Pinpoint the cell where the given text exists, returning its [X, Y] midpoint coordinate. 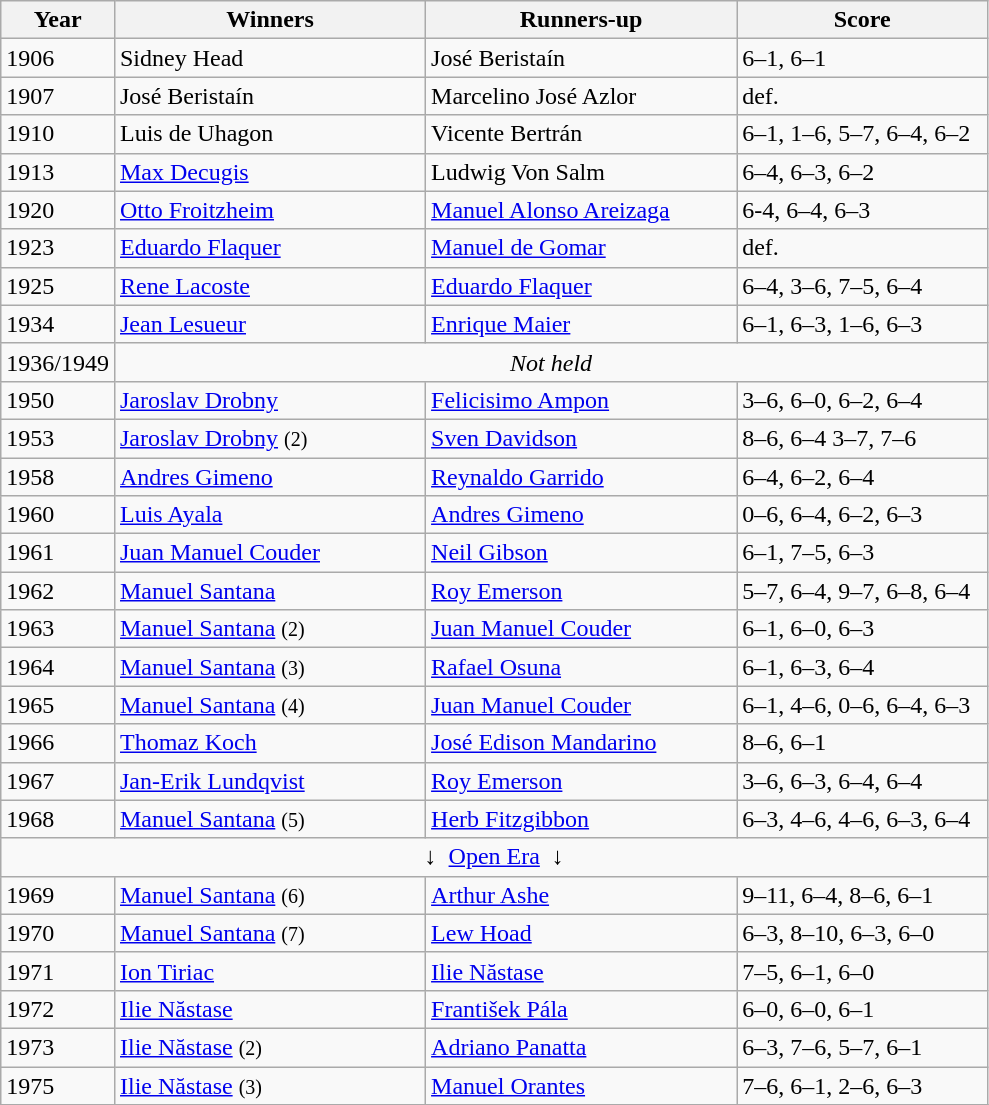
Ludwig Von Salm [582, 172]
Otto Froitzheim [270, 210]
Rene Lacoste [270, 286]
1969 [58, 895]
7–5, 6–1, 6–0 [862, 971]
Luis de Uhagon [270, 134]
6–1, 6–0, 6–3 [862, 629]
František Pála [582, 1009]
↓ Open Era ↓ [494, 857]
Max Decugis [270, 172]
Manuel Santana (2) [270, 629]
Jaroslav Drobny [270, 400]
6–1, 4–6, 0–6, 6–4, 6–3 [862, 705]
1972 [58, 1009]
Marcelino José Azlor [582, 96]
1910 [58, 134]
Herb Fitzgibbon [582, 819]
Manuel Santana (6) [270, 895]
1975 [58, 1085]
Ion Tiriac [270, 971]
1964 [58, 667]
6–3, 8–10, 6–3, 6–0 [862, 933]
Manuel Alonso Areizaga [582, 210]
1925 [58, 286]
Manuel Orantes [582, 1085]
8–6, 6–4 3–7, 7–6 [862, 438]
Rafael Osuna [582, 667]
Enrique Maier [582, 324]
Arthur Ashe [582, 895]
6–3, 7–6, 5–7, 6–1 [862, 1047]
1961 [58, 553]
Manuel de Gomar [582, 248]
Manuel Santana (7) [270, 933]
3–6, 6–0, 6–2, 6–4 [862, 400]
1960 [58, 515]
6–1, 6–1 [862, 58]
1907 [58, 96]
Reynaldo Garrido [582, 477]
Jean Lesueur [270, 324]
1967 [58, 781]
5–7, 6–4, 9–7, 6–8, 6–4 [862, 591]
Ilie Năstase (3) [270, 1085]
7–6, 6–1, 2–6, 6–3 [862, 1085]
Jan-Erik Lundqvist [270, 781]
1966 [58, 743]
1953 [58, 438]
1958 [58, 477]
Vicente Bertrán [582, 134]
1934 [58, 324]
6–3, 4–6, 4–6, 6–3, 6–4 [862, 819]
3–6, 6–3, 6–4, 6–4 [862, 781]
6–0, 6–0, 6–1 [862, 1009]
Felicisimo Ampon [582, 400]
8–6, 6–1 [862, 743]
Ilie Năstase (2) [270, 1047]
1950 [58, 400]
1906 [58, 58]
Manuel Santana (5) [270, 819]
6–4, 6–3, 6–2 [862, 172]
0–6, 6–4, 6–2, 6–3 [862, 515]
Manuel Santana (4) [270, 705]
1971 [58, 971]
Jaroslav Drobny (2) [270, 438]
José Edison Mandarino [582, 743]
9–11, 6–4, 8–6, 6–1 [862, 895]
Winners [270, 20]
1968 [58, 819]
1920 [58, 210]
6–1, 7–5, 6–3 [862, 553]
Manuel Santana (3) [270, 667]
Sven Davidson [582, 438]
Thomaz Koch [270, 743]
Adriano Panatta [582, 1047]
6–4, 3–6, 7–5, 6–4 [862, 286]
1970 [58, 933]
Manuel Santana [270, 591]
1923 [58, 248]
6–1, 1–6, 5–7, 6–4, 6–2 [862, 134]
Lew Hoad [582, 933]
Runners-up [582, 20]
1936/1949 [58, 362]
6-4, 6–4, 6–3 [862, 210]
1913 [58, 172]
Year [58, 20]
1962 [58, 591]
Sidney Head [270, 58]
1973 [58, 1047]
1963 [58, 629]
6–1, 6–3, 6–4 [862, 667]
Neil Gibson [582, 553]
1965 [58, 705]
Score [862, 20]
Luis Ayala [270, 515]
Not held [550, 362]
6–4, 6–2, 6–4 [862, 477]
6–1, 6–3, 1–6, 6–3 [862, 324]
